Return the [x, y] coordinate for the center point of the cell that contains the specified text.  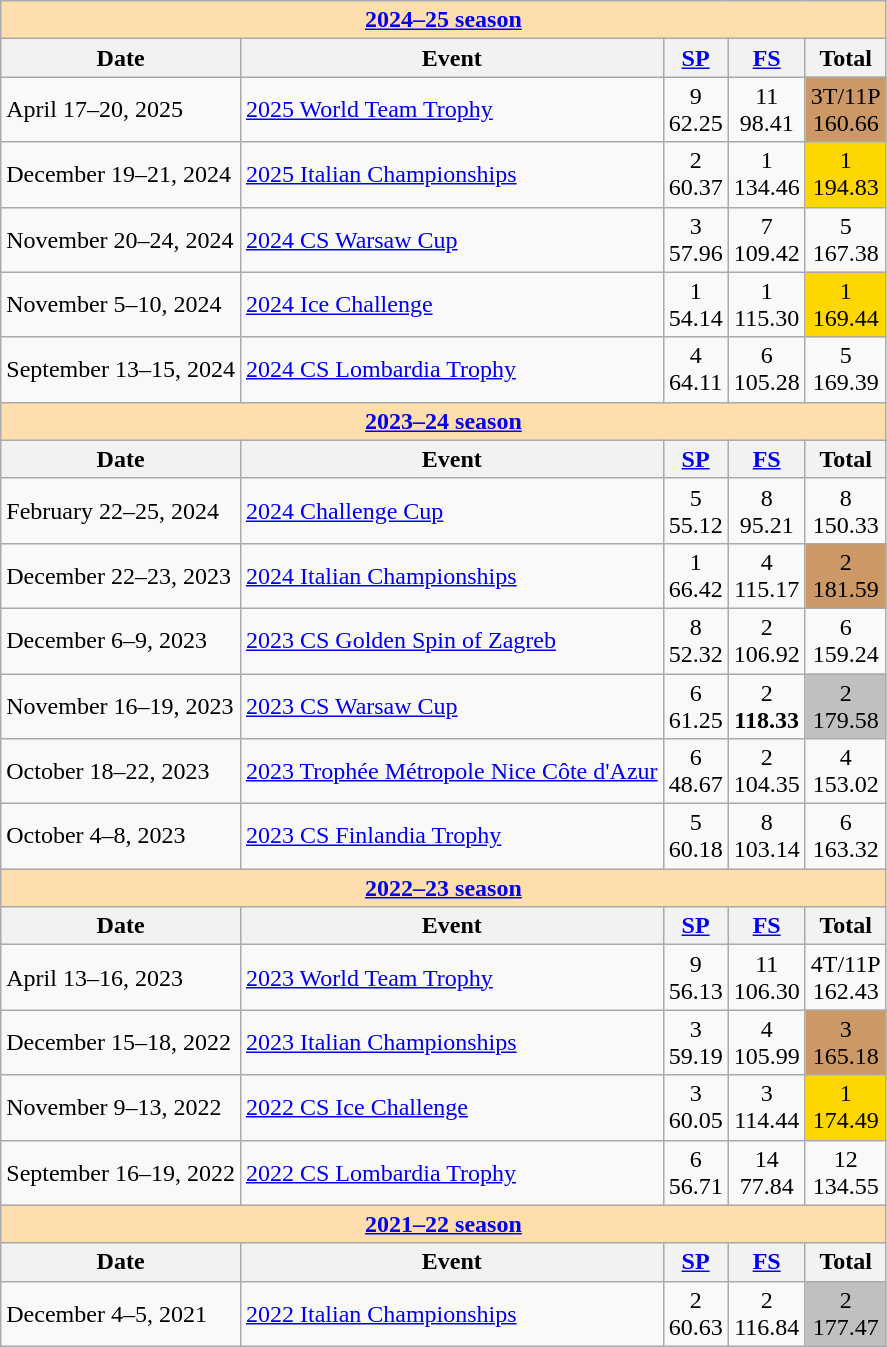
2023 Italian Championships [452, 1042]
3 114.44 [766, 1108]
2 181.59 [846, 576]
6 163.32 [846, 836]
9 56.13 [696, 978]
December 22–23, 2023 [121, 576]
1 174.49 [846, 1108]
4 64.11 [696, 370]
1 194.83 [846, 174]
February 22–25, 2024 [121, 510]
11 106.30 [766, 978]
November 9–13, 2022 [121, 1108]
2023 World Team Trophy [452, 978]
4 105.99 [766, 1042]
2024 CS Lombardia Trophy [452, 370]
5 169.39 [846, 370]
2 60.63 [696, 1314]
October 4–8, 2023 [121, 836]
1 134.46 [766, 174]
6 48.67 [696, 772]
September 13–15, 2024 [121, 370]
2023 CS Warsaw Cup [452, 706]
2022–23 season [444, 888]
December 4–5, 2021 [121, 1314]
2 116.84 [766, 1314]
5 167.38 [846, 240]
2022 Italian Championships [452, 1314]
4 153.02 [846, 772]
November 16–19, 2023 [121, 706]
December 6–9, 2023 [121, 640]
1 169.44 [846, 304]
2 118.33 [766, 706]
2025 World Team Trophy [452, 110]
2 106.92 [766, 640]
3 60.05 [696, 1108]
2024–25 season [444, 20]
11 98.41 [766, 110]
1 66.42 [696, 576]
8 95.21 [766, 510]
2024 Ice Challenge [452, 304]
2023 CS Finlandia Trophy [452, 836]
8 52.32 [696, 640]
April 13–16, 2023 [121, 978]
8 150.33 [846, 510]
November 20–24, 2024 [121, 240]
2022 CS Ice Challenge [452, 1108]
2 104.35 [766, 772]
2023 CS Golden Spin of Zagreb [452, 640]
3 59.19 [696, 1042]
2023–24 season [444, 421]
2 177.47 [846, 1314]
8 103.14 [766, 836]
4 115.17 [766, 576]
6 159.24 [846, 640]
2022 CS Lombardia Trophy [452, 1172]
4T/11P 162.43 [846, 978]
6 56.71 [696, 1172]
2021–22 season [444, 1224]
5 55.12 [696, 510]
April 17–20, 2025 [121, 110]
September 16–19, 2022 [121, 1172]
2 179.58 [846, 706]
2024 CS Warsaw Cup [452, 240]
November 5–10, 2024 [121, 304]
1 115.30 [766, 304]
14 77.84 [766, 1172]
7 109.42 [766, 240]
2024 Challenge Cup [452, 510]
December 15–18, 2022 [121, 1042]
2 60.37 [696, 174]
5 60.18 [696, 836]
9 62.25 [696, 110]
12 134.55 [846, 1172]
2023 Trophée Métropole Nice Côte d'Azur [452, 772]
6 105.28 [766, 370]
October 18–22, 2023 [121, 772]
2024 Italian Championships [452, 576]
3T/11P 160.66 [846, 110]
3 57.96 [696, 240]
2025 Italian Championships [452, 174]
December 19–21, 2024 [121, 174]
1 54.14 [696, 304]
6 61.25 [696, 706]
3 165.18 [846, 1042]
